Search for the cell housing the specified text and yield its [x, y] center coordinate. 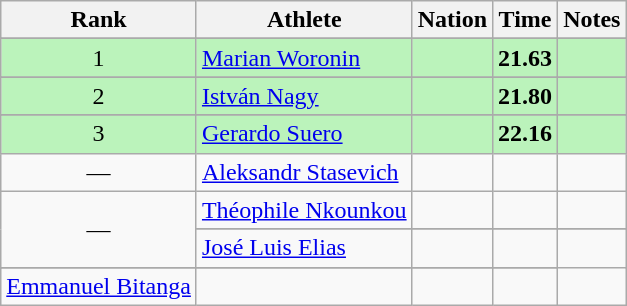
Théophile Nkounkou [304, 210]
Notes [592, 20]
José Luis Elias [304, 248]
21.63 [526, 58]
21.80 [526, 96]
Rank [99, 20]
Marian Woronin [304, 58]
Time [526, 20]
1 [99, 58]
2 [99, 96]
Nation [452, 20]
Aleksandr Stasevich [304, 172]
István Nagy [304, 96]
Athlete [304, 20]
Emmanuel Bitanga [99, 286]
3 [99, 134]
Gerardo Suero [304, 134]
22.16 [526, 134]
